Find where the given text appears and provide that cell's center as (x, y) coordinate. 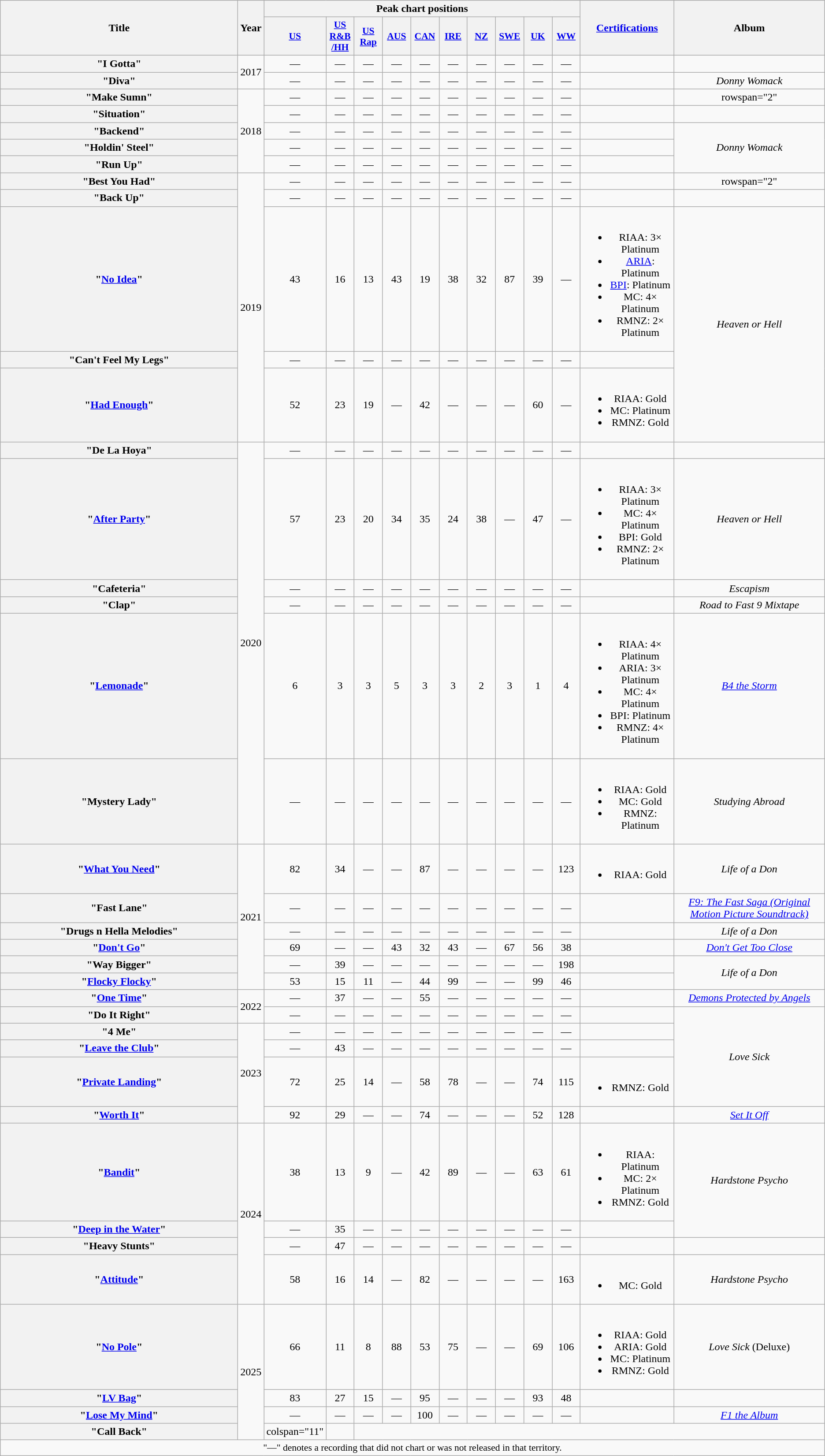
RIAA: PlatinumMC: 2× PlatinumRMNZ: Gold (628, 1172)
1 (538, 686)
"Lemonade" (119, 686)
Don't Get Too Close (749, 948)
9 (368, 1172)
Set It Off (749, 1115)
2017 (251, 72)
2023 (251, 1073)
IRE (453, 36)
"Attitude" (119, 1279)
Year (251, 28)
93 (538, 1398)
2021 (251, 917)
"Private Landing" (119, 1082)
5 (397, 686)
75 (453, 1347)
"Situation" (119, 114)
72 (295, 1082)
63 (538, 1172)
198 (566, 964)
60 (538, 405)
"Can't Feel My Legs" (119, 360)
SWE (509, 36)
"After Party" (119, 519)
"No Pole" (119, 1347)
"Fast Lane" (119, 908)
56 (538, 948)
CAN (425, 36)
"Do It Right" (119, 1015)
"Holdin' Steel" (119, 148)
RIAA: GoldMC: GoldRMNZ: Platinum (628, 801)
92 (295, 1115)
"Way Bigger" (119, 964)
24 (453, 519)
Escapism (749, 588)
6 (295, 686)
"No Idea" (119, 279)
"Bandit" (119, 1172)
AUS (397, 36)
RIAA: GoldMC: PlatinumRMNZ: Gold (628, 405)
"—" denotes a recording that did not chart or was not released in that territory. (412, 1448)
"Call Back" (119, 1432)
"Don't Go" (119, 948)
Album (749, 28)
F9: The Fast Saga (Original Motion Picture Soundtrack) (749, 908)
colspan="11" (295, 1432)
F1 the Album (749, 1415)
89 (453, 1172)
57 (295, 519)
123 (566, 869)
"Flocky Flocky" (119, 981)
2024 (251, 1214)
66 (295, 1347)
106 (566, 1347)
"Backend" (119, 131)
USR&B/HH (340, 36)
"Drugs n Hella Melodies" (119, 931)
95 (425, 1398)
RIAA: Gold (628, 869)
"Diva" (119, 81)
Road to Fast 9 Mixtape (749, 605)
Certifications (628, 28)
UK (538, 36)
78 (453, 1082)
"Cafeteria" (119, 588)
100 (425, 1415)
2018 (251, 131)
WW (566, 36)
29 (340, 1115)
Demons Protected by Angels (749, 998)
"Mystery Lady" (119, 801)
8 (368, 1347)
"LV Bag" (119, 1398)
"Had Enough" (119, 405)
37 (340, 998)
67 (509, 948)
"Lose My Mind" (119, 1415)
2019 (251, 307)
Love Sick (749, 1056)
"Clap" (119, 605)
RIAA: 3× PlatinumARIA: PlatinumBPI: PlatinumMC: 4× PlatinumRMNZ: 2× Platinum (628, 279)
"Back Up" (119, 198)
Peak chart positions (422, 9)
RIAA: 4× PlatinumARIA: 3× PlatinumMC: 4× PlatinumBPI: PlatinumRMNZ: 4× Platinum (628, 686)
25 (340, 1082)
"Run Up" (119, 164)
Studying Abroad (749, 801)
"I Gotta" (119, 63)
55 (425, 998)
"Make Sumn" (119, 97)
61 (566, 1172)
"One Time" (119, 998)
2 (481, 686)
20 (368, 519)
83 (295, 1398)
2020 (251, 643)
"What You Need" (119, 869)
RIAA: 3× PlatinumMC: 4× PlatinumBPI: GoldRMNZ: 2× Platinum (628, 519)
"Heavy Stunts" (119, 1246)
88 (397, 1347)
44 (425, 981)
Title (119, 28)
2022 (251, 1006)
"De La Hoya" (119, 450)
128 (566, 1115)
NZ (481, 36)
RMNZ: Gold (628, 1082)
27 (340, 1398)
USRap (368, 36)
48 (566, 1398)
46 (566, 981)
"4 Me" (119, 1031)
"Leave the Club" (119, 1048)
115 (566, 1082)
2025 (251, 1372)
MC: Gold (628, 1279)
"Worth It" (119, 1115)
US (295, 36)
"Deep in the Water" (119, 1229)
4 (566, 686)
163 (566, 1279)
B4 the Storm (749, 686)
"Best You Had" (119, 181)
RIAA: GoldARIA: GoldMC: PlatinumRMNZ: Gold (628, 1347)
Love Sick (Deluxe) (749, 1347)
